Capture the cell that displays the provided text and extract its [X, Y] central coordinate. 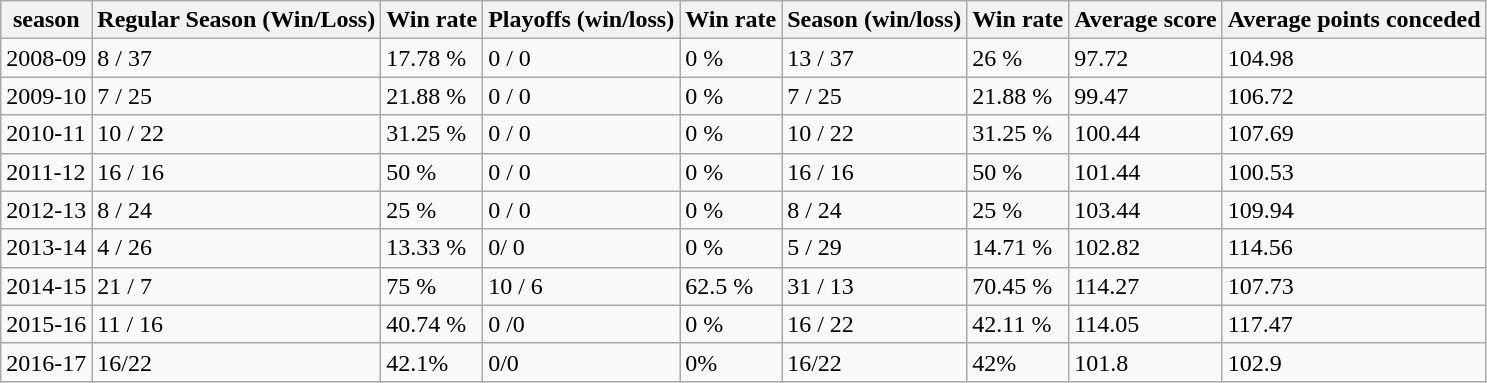
0% [731, 362]
Season (win/loss) [874, 20]
100.53 [1354, 172]
114.05 [1146, 324]
2010-11 [46, 134]
42.11 % [1018, 324]
2013-14 [46, 248]
2011-12 [46, 172]
26 % [1018, 58]
2015-16 [46, 324]
109.94 [1354, 210]
75 % [432, 286]
2012-13 [46, 210]
0/ 0 [582, 248]
21 / 7 [236, 286]
Average score [1146, 20]
102.9 [1354, 362]
99.47 [1146, 96]
70.45 % [1018, 286]
4 / 26 [236, 248]
101.44 [1146, 172]
5 / 29 [874, 248]
114.56 [1354, 248]
16 / 22 [874, 324]
Regular Season (Win/Loss) [236, 20]
13.33 % [432, 248]
106.72 [1354, 96]
season [46, 20]
2016-17 [46, 362]
11 / 16 [236, 324]
97.72 [1146, 58]
2009-10 [46, 96]
Playoffs (win/loss) [582, 20]
13 / 37 [874, 58]
0 /0 [582, 324]
40.74 % [432, 324]
0/0 [582, 362]
100.44 [1146, 134]
31 / 13 [874, 286]
17.78 % [432, 58]
8 / 37 [236, 58]
2014-15 [46, 286]
101.8 [1146, 362]
117.47 [1354, 324]
42% [1018, 362]
42.1% [432, 362]
62.5 % [731, 286]
2008-09 [46, 58]
14.71 % [1018, 248]
102.82 [1146, 248]
Average points conceded [1354, 20]
114.27 [1146, 286]
107.69 [1354, 134]
103.44 [1146, 210]
10 / 6 [582, 286]
107.73 [1354, 286]
104.98 [1354, 58]
